Determine the [X, Y] coordinate at the center of the cell enclosing the given text.  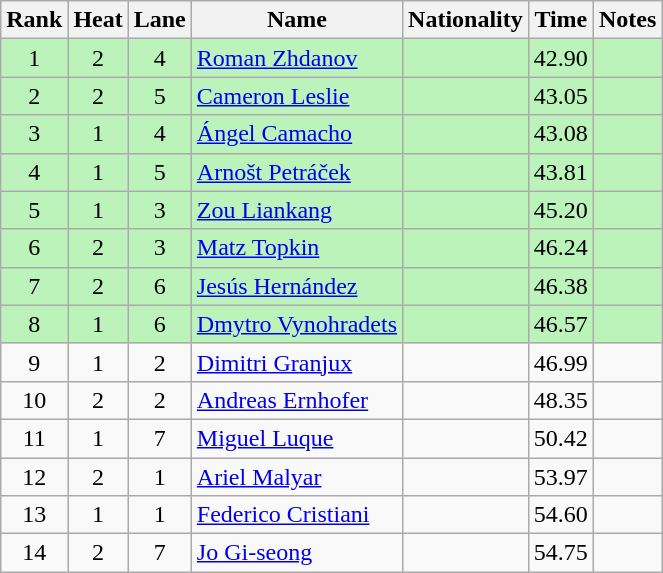
Zou Liankang [296, 210]
43.05 [560, 96]
Notes [627, 20]
10 [34, 400]
50.42 [560, 438]
Miguel Luque [296, 438]
46.99 [560, 362]
48.35 [560, 400]
43.81 [560, 172]
13 [34, 515]
Nationality [466, 20]
53.97 [560, 477]
Arnošt Petráček [296, 172]
54.60 [560, 515]
Jesús Hernández [296, 286]
Name [296, 20]
46.57 [560, 324]
Rank [34, 20]
Ariel Malyar [296, 477]
45.20 [560, 210]
Jo Gi-seong [296, 553]
Roman Zhdanov [296, 58]
8 [34, 324]
43.08 [560, 134]
12 [34, 477]
14 [34, 553]
54.75 [560, 553]
Federico Cristiani [296, 515]
Cameron Leslie [296, 96]
9 [34, 362]
42.90 [560, 58]
Dmytro Vynohradets [296, 324]
46.38 [560, 286]
Dimitri Granjux [296, 362]
Ángel Camacho [296, 134]
Matz Topkin [296, 248]
Heat [98, 20]
46.24 [560, 248]
Lane [160, 20]
Andreas Ernhofer [296, 400]
11 [34, 438]
Time [560, 20]
